Output the (x, y) coordinate of the center of the cell containing the given text.  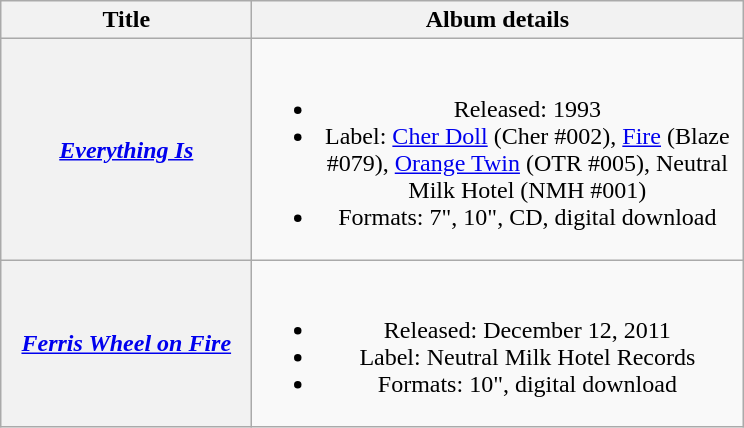
Ferris Wheel on Fire (126, 344)
Released: December 12, 2011Label: Neutral Milk Hotel RecordsFormats: 10", digital download (498, 344)
Everything Is (126, 150)
Album details (498, 20)
Title (126, 20)
